Pinpoint the cell where the given text exists, returning its [X, Y] midpoint coordinate. 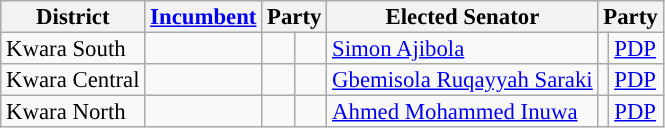
Incumbent [204, 17]
Kwara South [73, 49]
Kwara North [73, 112]
Ahmed Mohammed Inuwa [462, 112]
Elected Senator [462, 17]
Gbemisola Ruqayyah Saraki [462, 80]
Simon Ajibola [462, 49]
District [73, 17]
Kwara Central [73, 80]
